From the cell containing the given text, extract its center point as [X, Y] coordinate. 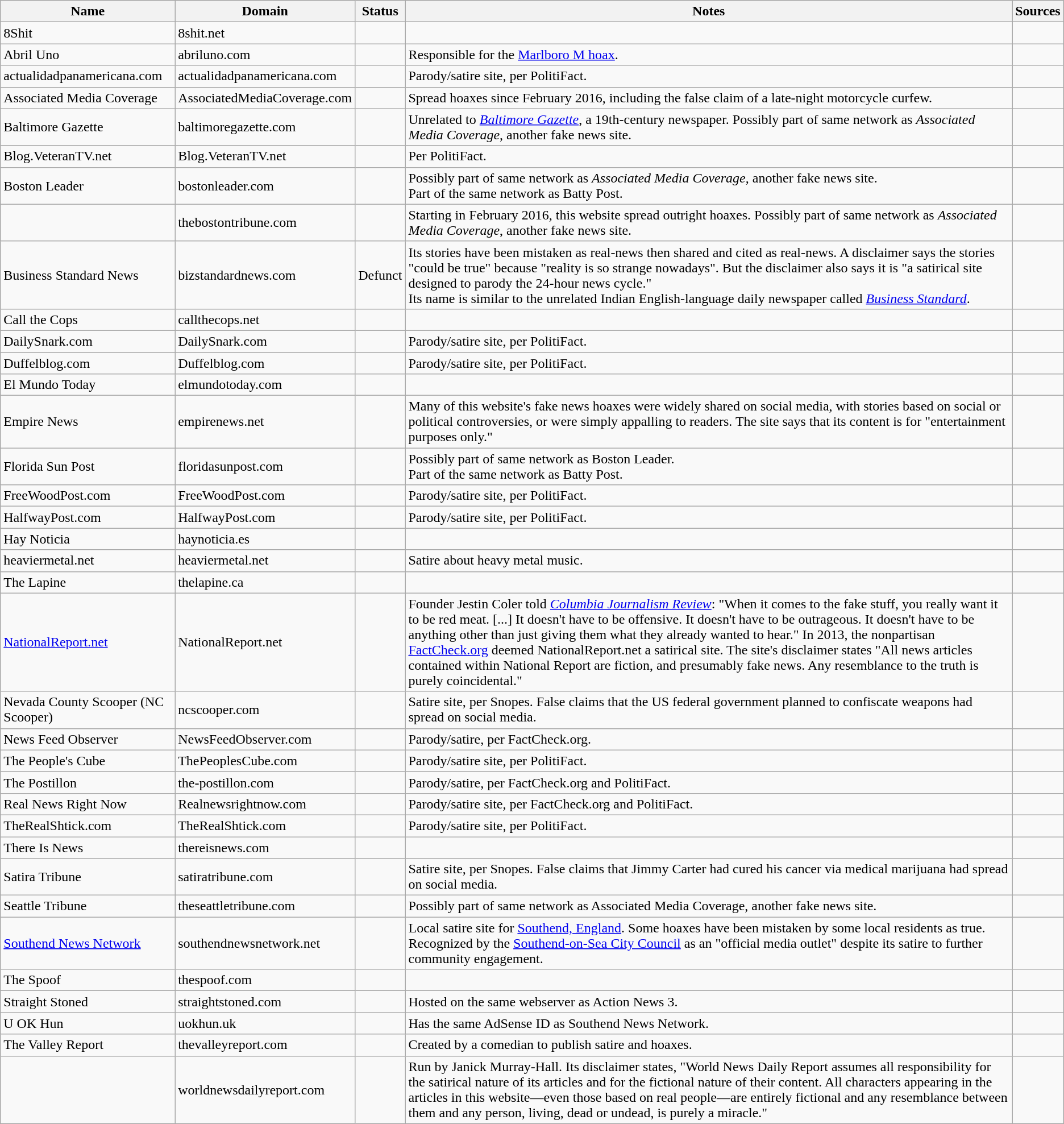
Abril Uno [88, 55]
Satire site, per Snopes. False claims that Jimmy Carter had cured his cancer via medical marijuana had spread on social media. [709, 877]
Associated Media Coverage [88, 98]
Seattle Tribune [88, 906]
Starting in February 2016, this website spread outright hoaxes. Possibly part of same network as Associated Media Coverage, another fake news site. [709, 223]
Defunct [380, 275]
The Lapine [88, 582]
The Postillon [88, 782]
thebostontribune.com [265, 223]
Sources [1038, 11]
uokhun.uk [265, 1023]
Real News Right Now [88, 804]
Parody/satire, per FactCheck.org and PolitiFact. [709, 782]
theseattletribune.com [265, 906]
Satire site, per Snopes. False claims that the US federal government planned to confiscate weapons had spread on social media. [709, 710]
Satire about heavy metal music. [709, 561]
Parody/satire site, per FactCheck.org and PolitiFact. [709, 804]
Possibly part of same network as Associated Media Coverage, another fake news site.Part of the same network as Batty Post. [709, 185]
empirenews.net [265, 422]
8shit.net [265, 33]
the-postillon.com [265, 782]
floridasunpost.com [265, 466]
Spread hoaxes since February 2016, including the false claim of a late-night motorcycle curfew. [709, 98]
U OK Hun [88, 1023]
El Mundo Today [88, 385]
Per PolitiFact. [709, 156]
Hay Noticia [88, 539]
Southend News Network [88, 943]
Status [380, 11]
There Is News [88, 848]
News Feed Observer [88, 739]
Notes [709, 11]
Call the Cops [88, 320]
Realnewsrightnow.com [265, 804]
haynoticia.es [265, 539]
The Spoof [88, 980]
Has the same AdSense ID as Southend News Network. [709, 1023]
bostonleader.com [265, 185]
AssociatedMediaCoverage.com [265, 98]
callthecops.net [265, 320]
Unrelated to Baltimore Gazette, a 19th-century newspaper. Possibly part of same network as Associated Media Coverage, another fake news site. [709, 127]
Parody/satire, per FactCheck.org. [709, 739]
Empire News [88, 422]
Responsible for the Marlboro M hoax. [709, 55]
Straight Stoned [88, 1002]
satiratribune.com [265, 877]
southendnewsnetwork.net [265, 943]
Baltimore Gazette [88, 127]
Hosted on the same webserver as Action News 3. [709, 1002]
ThePeoplesCube.com [265, 761]
The People's Cube [88, 761]
thereisnews.com [265, 848]
baltimoregazette.com [265, 127]
Florida Sun Post [88, 466]
Nevada County Scooper (NC Scooper) [88, 710]
Business Standard News [88, 275]
ncscooper.com [265, 710]
NewsFeedObserver.com [265, 739]
thevalleyreport.com [265, 1045]
worldnewsdailyreport.com [265, 1089]
Possibly part of same network as Boston Leader.Part of the same network as Batty Post. [709, 466]
8Shit [88, 33]
thelapine.ca [265, 582]
thespoof.com [265, 980]
Satira Tribune [88, 877]
Created by a comedian to publish satire and hoaxes. [709, 1045]
straightstoned.com [265, 1002]
Boston Leader [88, 185]
Name [88, 11]
abriluno.com [265, 55]
elmundotoday.com [265, 385]
bizstandardnews.com [265, 275]
The Valley Report [88, 1045]
Domain [265, 11]
Possibly part of same network as Associated Media Coverage, another fake news site. [709, 906]
